Provide the (X, Y) coordinate of the cell's center where the given text is located.  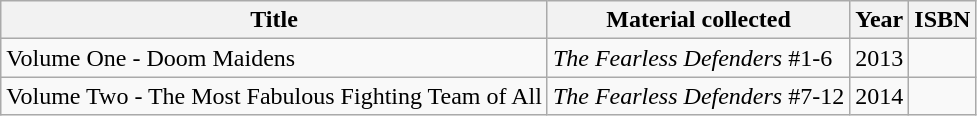
Title (274, 20)
Year (880, 20)
Material collected (698, 20)
Volume Two - The Most Fabulous Fighting Team of All (274, 96)
The Fearless Defenders #1-6 (698, 58)
2013 (880, 58)
Volume One - Doom Maidens (274, 58)
2014 (880, 96)
ISBN (942, 20)
The Fearless Defenders #7-12 (698, 96)
